Detect which cell encompasses the target text, then output its (x, y) center coordinate. 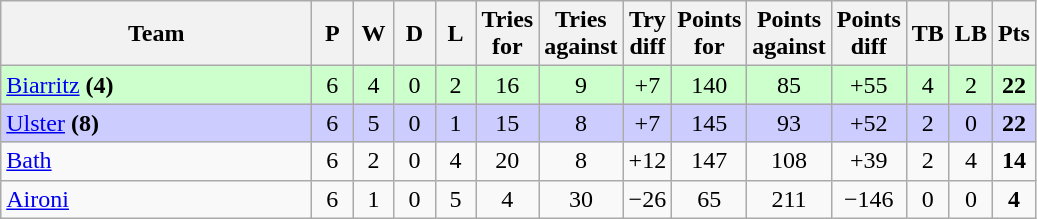
+12 (648, 161)
P (332, 34)
20 (508, 161)
−146 (868, 199)
L (456, 34)
LB (970, 34)
D (414, 34)
108 (789, 161)
W (374, 34)
30 (581, 199)
85 (789, 85)
Points diff (868, 34)
147 (710, 161)
Ulster (8) (156, 123)
+39 (868, 161)
9 (581, 85)
Team (156, 34)
140 (710, 85)
Points against (789, 34)
Biarritz (4) (156, 85)
145 (710, 123)
65 (710, 199)
Try diff (648, 34)
Bath (156, 161)
+52 (868, 123)
−26 (648, 199)
Pts (1014, 34)
Tries against (581, 34)
211 (789, 199)
93 (789, 123)
Tries for (508, 34)
+55 (868, 85)
15 (508, 123)
Points for (710, 34)
14 (1014, 161)
TB (928, 34)
Aironi (156, 199)
16 (508, 85)
